Pinpoint the cell where the given text exists, returning its [x, y] midpoint coordinate. 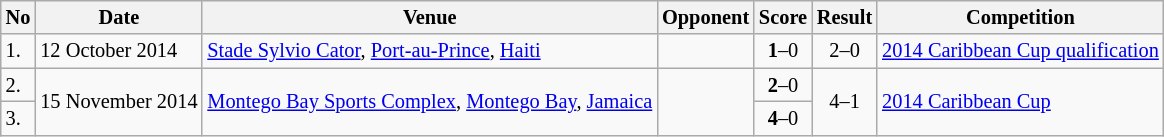
4–0 [783, 118]
1. [18, 51]
2. [18, 85]
4–1 [844, 102]
12 October 2014 [118, 51]
Venue [430, 17]
2014 Caribbean Cup [1020, 102]
No [18, 17]
Date [118, 17]
Montego Bay Sports Complex, Montego Bay, Jamaica [430, 102]
Competition [1020, 17]
Result [844, 17]
1–0 [783, 51]
Opponent [706, 17]
15 November 2014 [118, 102]
3. [18, 118]
Stade Sylvio Cator, Port-au-Prince, Haiti [430, 51]
Score [783, 17]
2014 Caribbean Cup qualification [1020, 51]
